Output the (X, Y) coordinate of the center of the cell containing the given text.  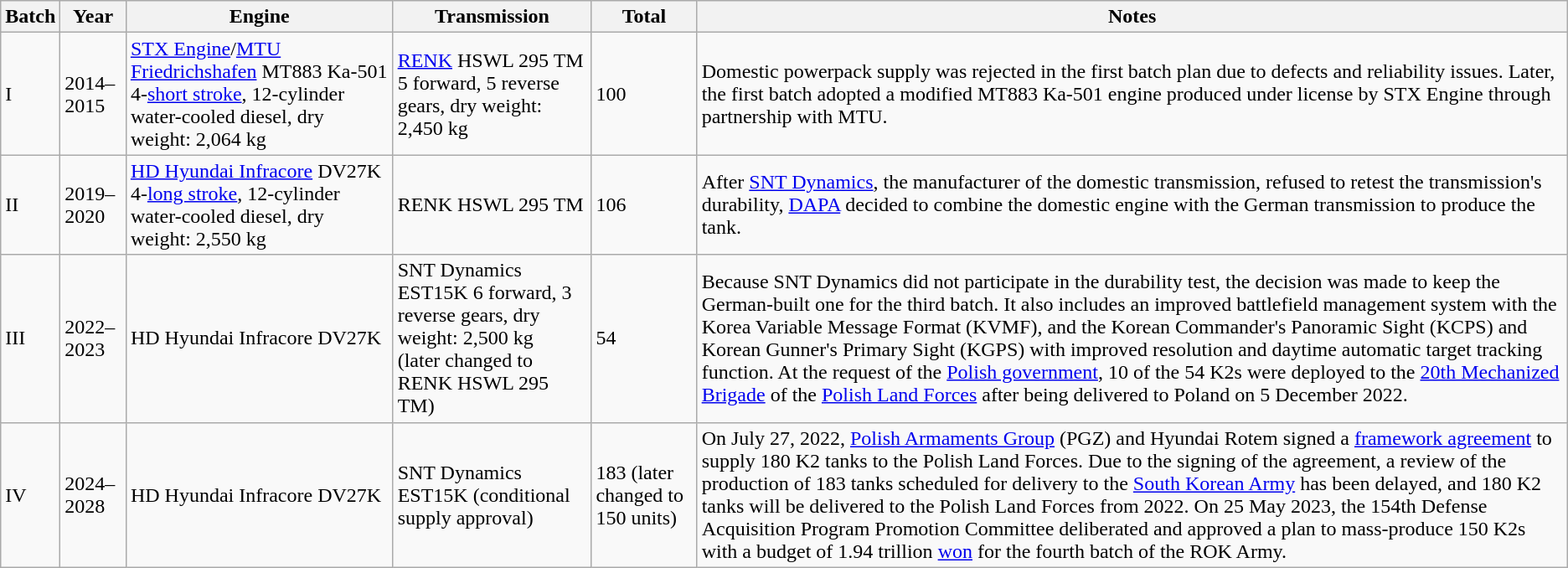
100 (644, 94)
Year (94, 17)
I (30, 94)
Batch (30, 17)
RENK HSWL 295 TM (493, 204)
2022–2023 (94, 338)
RENK HSWL 295 TM 5 forward, 5 reverse gears, dry weight: 2,450 kg (493, 94)
183 (later changed to 150 units) (644, 494)
Notes (1132, 17)
II (30, 204)
2019–2020 (94, 204)
54 (644, 338)
STX Engine/MTU Friedrichshafen MT883 Ka-501 4-short stroke, 12-cylinder water-cooled diesel, dry weight: 2,064 kg (260, 94)
Engine (260, 17)
2024–2028 (94, 494)
III (30, 338)
2014–2015 (94, 94)
HD Hyundai Infracore DV27K 4-long stroke, 12-cylinder water-cooled diesel, dry weight: 2,550 kg (260, 204)
Transmission (493, 17)
106 (644, 204)
SNT Dynamics EST15K 6 forward, 3 reverse gears, dry weight: 2,500 kg (later changed to RENK HSWL 295 TM) (493, 338)
SNT Dynamics EST15K (conditional supply approval) (493, 494)
IV (30, 494)
Total (644, 17)
